Output the (x, y) coordinate of the center of the cell containing the given text.  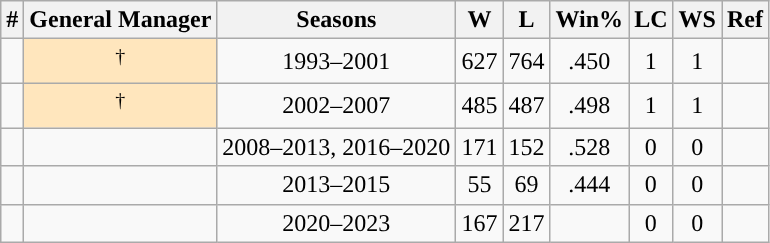
764 (526, 62)
W (480, 20)
.528 (590, 147)
2008–2013, 2016–2020 (336, 147)
55 (480, 185)
General Manager (120, 20)
Ref (746, 20)
485 (480, 106)
Seasons (336, 20)
.444 (590, 185)
627 (480, 62)
.498 (590, 106)
167 (480, 223)
487 (526, 106)
Win% (590, 20)
L (526, 20)
.450 (590, 62)
1993–2001 (336, 62)
217 (526, 223)
2002–2007 (336, 106)
171 (480, 147)
152 (526, 147)
2020–2023 (336, 223)
69 (526, 185)
WS (697, 20)
LC (651, 20)
# (12, 20)
2013–2015 (336, 185)
